Identify which cell holds the provided text, then report its [x, y] central coordinate. 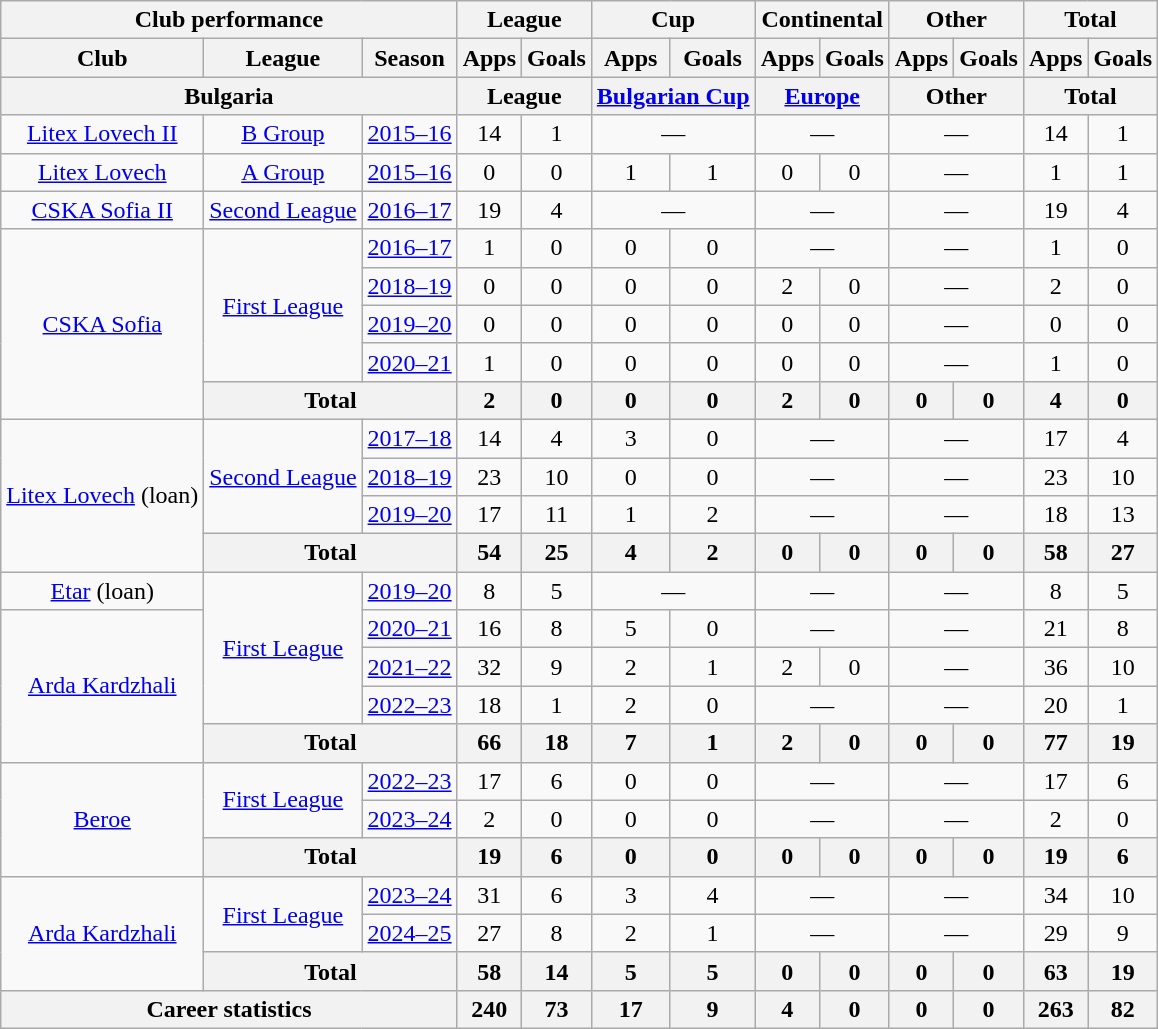
Career statistics [229, 1009]
Europe [822, 96]
Etar (loan) [102, 591]
CSKA Sofia II [102, 210]
77 [1055, 743]
Season [410, 58]
Litex Lovech [102, 172]
Bulgaria [229, 96]
Beroe [102, 819]
20 [1055, 705]
31 [489, 895]
2017–18 [410, 438]
63 [1055, 971]
A Group [283, 172]
73 [557, 1009]
263 [1055, 1009]
32 [489, 667]
16 [489, 629]
66 [489, 743]
CSKA Sofia [102, 324]
2024–25 [410, 933]
54 [489, 553]
36 [1055, 667]
Litex Lovech (loan) [102, 495]
Club [102, 58]
25 [557, 553]
11 [557, 515]
13 [1123, 515]
Bulgarian Cup [673, 96]
B Group [283, 134]
34 [1055, 895]
Continental [822, 20]
2021–22 [410, 667]
Club performance [229, 20]
240 [489, 1009]
82 [1123, 1009]
7 [630, 743]
21 [1055, 629]
Litex Lovech II [102, 134]
Cup [673, 20]
29 [1055, 933]
